Scan for the cell matching the given text and deliver its (X, Y) coordinate at center. 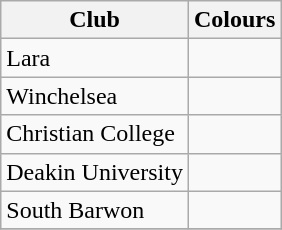
Club (95, 20)
Colours (234, 20)
Lara (95, 58)
Winchelsea (95, 96)
Deakin University (95, 172)
South Barwon (95, 210)
Christian College (95, 134)
